Extract the (x, y) coordinate from the center of the cell holding the provided text.  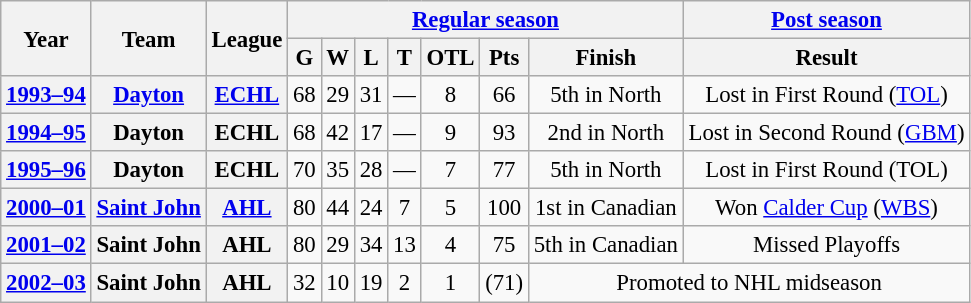
(71) (504, 283)
17 (370, 133)
2001–02 (46, 245)
Missed Playoffs (826, 245)
L (370, 58)
1 (450, 283)
Finish (606, 58)
2000–01 (46, 208)
Won Calder Cup (WBS) (826, 208)
2 (404, 283)
93 (504, 133)
34 (370, 245)
35 (338, 170)
13 (404, 245)
League (246, 38)
2002–03 (46, 283)
Post season (826, 20)
2nd in North (606, 133)
1995–96 (46, 170)
4 (450, 245)
Result (826, 58)
Pts (504, 58)
OTL (450, 58)
Promoted to NHL midseason (748, 283)
100 (504, 208)
T (404, 58)
G (304, 58)
Regular season (486, 20)
44 (338, 208)
1994–95 (46, 133)
W (338, 58)
70 (304, 170)
32 (304, 283)
75 (504, 245)
28 (370, 170)
5 (450, 208)
19 (370, 283)
Team (148, 38)
1st in Canadian (606, 208)
66 (504, 95)
10 (338, 283)
9 (450, 133)
31 (370, 95)
24 (370, 208)
42 (338, 133)
1993–94 (46, 95)
8 (450, 95)
5th in Canadian (606, 245)
77 (504, 170)
Year (46, 38)
Lost in Second Round (GBM) (826, 133)
